Capture the cell that displays the provided text and extract its [x, y] central coordinate. 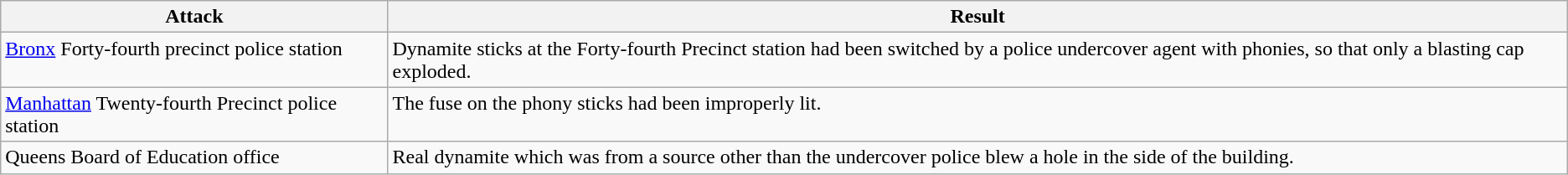
Result [977, 17]
Queens Board of Education office [194, 157]
Manhattan Twenty-fourth Precinct police station [194, 114]
The fuse on the phony sticks had been improperly lit. [977, 114]
Attack [194, 17]
Bronx Forty-fourth precinct police station [194, 60]
Real dynamite which was from a source other than the undercover police blew a hole in the side of the building. [977, 157]
